Return the [x, y] coordinate for the center point of the cell that contains the specified text.  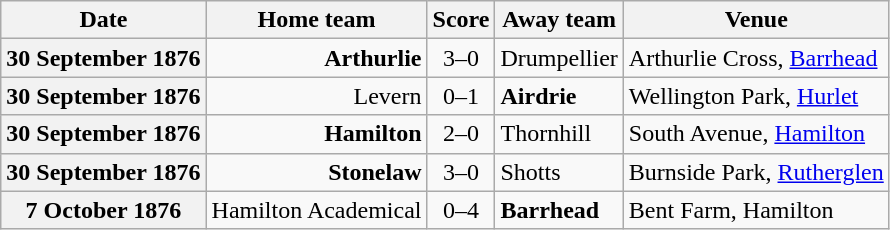
Away team [559, 20]
Drumpellier [559, 58]
7 October 1876 [104, 210]
2–0 [461, 134]
0–1 [461, 96]
Home team [316, 20]
0–4 [461, 210]
Barrhead [559, 210]
Score [461, 20]
Shotts [559, 172]
Thornhill [559, 134]
Airdrie [559, 96]
Hamilton [316, 134]
Venue [756, 20]
Hamilton Academical [316, 210]
Arthurlie [316, 58]
Date [104, 20]
Arthurlie Cross, Barrhead [756, 58]
Burnside Park, Rutherglen [756, 172]
Levern [316, 96]
Wellington Park, Hurlet [756, 96]
Stonelaw [316, 172]
Bent Farm, Hamilton [756, 210]
South Avenue, Hamilton [756, 134]
